Determine the (X, Y) coordinate at the center of the cell enclosing the given text.  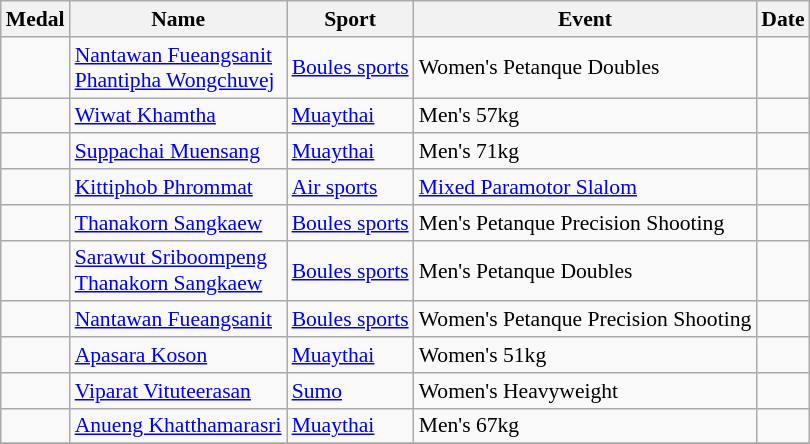
Men's 57kg (586, 116)
Sport (350, 19)
Name (178, 19)
Sumo (350, 391)
Air sports (350, 187)
Mixed Paramotor Slalom (586, 187)
Wiwat Khamtha (178, 116)
Men's Petanque Doubles (586, 270)
Apasara Koson (178, 355)
Event (586, 19)
Viparat Vituteerasan (178, 391)
Nantawan Fueangsanit Phantipha Wongchuvej (178, 68)
Anueng Khatthamarasri (178, 426)
Nantawan Fueangsanit (178, 320)
Women's Petanque Precision Shooting (586, 320)
Medal (36, 19)
Thanakorn Sangkaew (178, 223)
Women's 51kg (586, 355)
Suppachai Muensang (178, 152)
Date (782, 19)
Men's 71kg (586, 152)
Women's Heavyweight (586, 391)
Men's Petanque Precision Shooting (586, 223)
Women's Petanque Doubles (586, 68)
Men's 67kg (586, 426)
Sarawut Sriboompeng Thanakorn Sangkaew (178, 270)
Kittiphob Phrommat (178, 187)
